Determine the (x, y) coordinate at the center of the cell enclosing the given text.  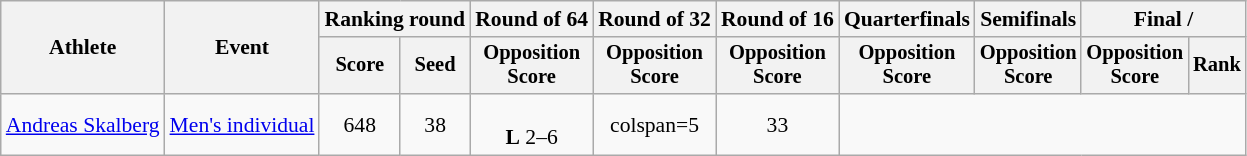
Ranking round (394, 19)
Event (242, 48)
648 (360, 124)
38 (435, 124)
Andreas Skalberg (83, 124)
Score (360, 66)
colspan=5 (654, 124)
Seed (435, 66)
Rank (1217, 66)
L 2–6 (532, 124)
Final / (1163, 19)
33 (778, 124)
Round of 16 (778, 19)
Men's individual (242, 124)
Round of 32 (654, 19)
Athlete (83, 48)
Quarterfinals (907, 19)
Round of 64 (532, 19)
Semifinals (1028, 19)
